Scan for the cell matching the given text and deliver its (x, y) coordinate at center. 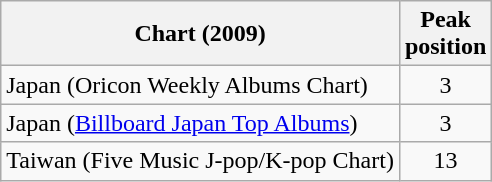
Chart (2009) (200, 34)
Taiwan (Five Music J-pop/K-pop Chart) (200, 161)
13 (445, 161)
Peakposition (445, 34)
Japan (Billboard Japan Top Albums) (200, 123)
Japan (Oricon Weekly Albums Chart) (200, 85)
